From the cell containing the given text, extract its center point as [x, y] coordinate. 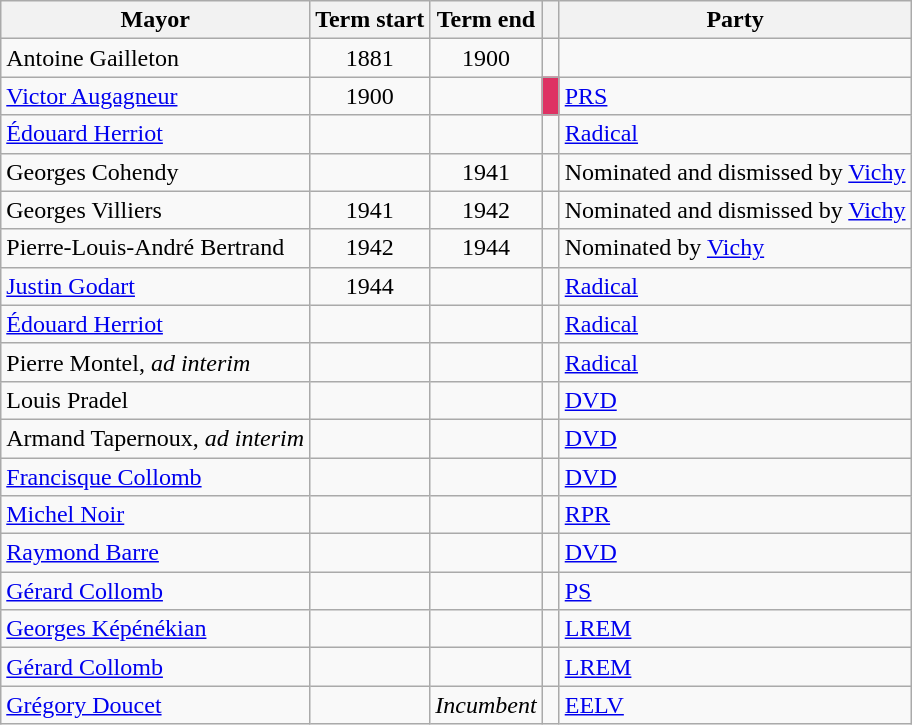
Grégory Doucet [156, 705]
EELV [735, 705]
Antoine Gailleton [156, 58]
Louis Pradel [156, 400]
PS [735, 591]
Term start [370, 20]
Georges Képénékian [156, 629]
Georges Villiers [156, 210]
RPR [735, 515]
Victor Augagneur [156, 96]
1881 [370, 58]
Michel Noir [156, 515]
PRS [735, 96]
Francisque Collomb [156, 477]
Georges Cohendy [156, 172]
Pierre-Louis-André Bertrand [156, 248]
Nominated by Vichy [735, 248]
Justin Godart [156, 286]
Term end [486, 20]
Pierre Montel, ad interim [156, 362]
Armand Tapernoux, ad interim [156, 438]
Party [735, 20]
Raymond Barre [156, 553]
Mayor [156, 20]
Incumbent [486, 705]
